Return the (X, Y) coordinate for the center point of the cell that contains the specified text.  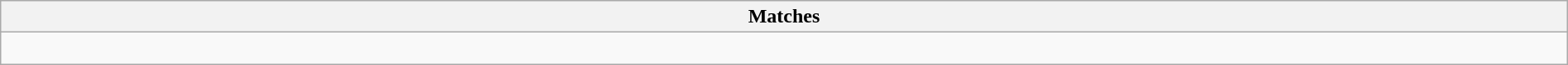
Matches (784, 17)
